Search for the cell housing the specified text and yield its (x, y) center coordinate. 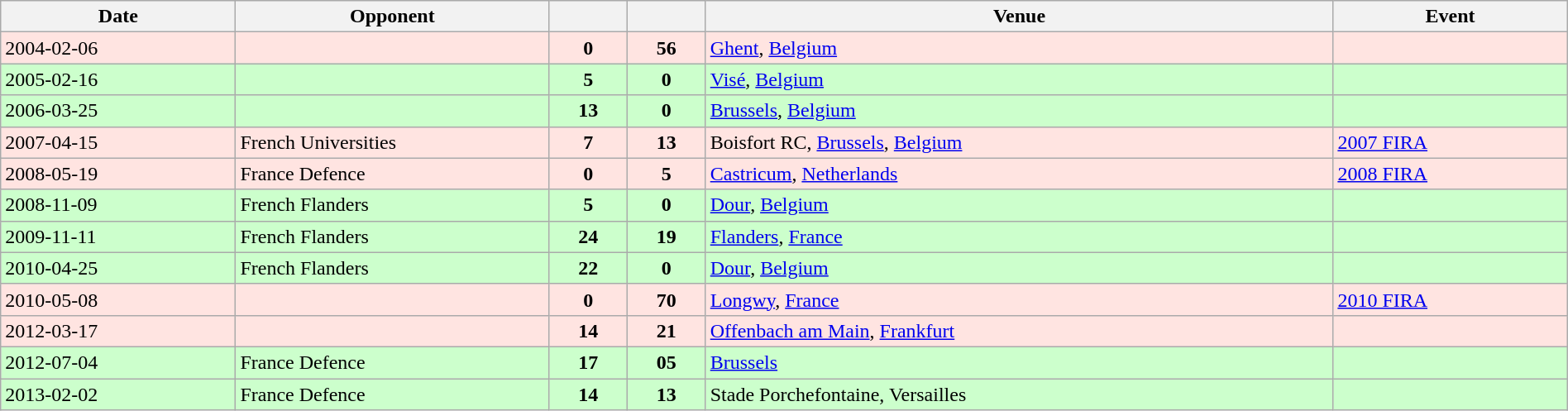
Stade Porchefontaine, Versailles (1019, 394)
2008 FIRA (1451, 174)
22 (589, 268)
2009-11-11 (118, 237)
05 (667, 362)
21 (667, 331)
French Universities (392, 142)
Date (118, 17)
56 (667, 48)
Longwy, France (1019, 299)
2006-03-25 (118, 111)
2010 FIRA (1451, 299)
Venue (1019, 17)
Castricum, Netherlands (1019, 174)
Ghent, Belgium (1019, 48)
24 (589, 237)
2004-02-06 (118, 48)
Flanders, France (1019, 237)
70 (667, 299)
2012-03-17 (118, 331)
17 (589, 362)
Brussels (1019, 362)
2013-02-02 (118, 394)
2005-02-16 (118, 79)
2007 FIRA (1451, 142)
2012-07-04 (118, 362)
Offenbach am Main, Frankfurt (1019, 331)
Opponent (392, 17)
2008-11-09 (118, 205)
2008-05-19 (118, 174)
Visé, Belgium (1019, 79)
19 (667, 237)
Event (1451, 17)
2010-04-25 (118, 268)
2007-04-15 (118, 142)
Boisfort RC, Brussels, Belgium (1019, 142)
Brussels, Belgium (1019, 111)
2010-05-08 (118, 299)
7 (589, 142)
